Return [X, Y] of the center of cell containing provided text 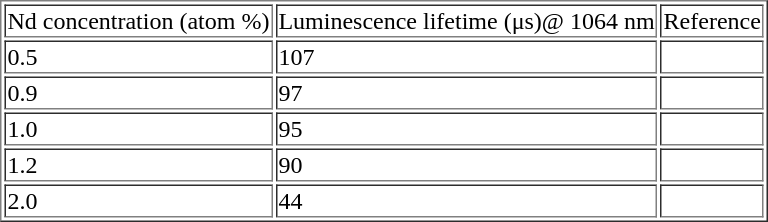
97 [466, 92]
1.2 [138, 164]
44 [466, 200]
2.0 [138, 200]
90 [466, 164]
95 [466, 128]
107 [466, 56]
Luminescence lifetime (μs)@ 1064 nm [466, 20]
0.9 [138, 92]
0.5 [138, 56]
1.0 [138, 128]
Nd concentration (atom %) [138, 20]
Reference [712, 20]
